Capture the cell that displays the provided text and extract its [x, y] central coordinate. 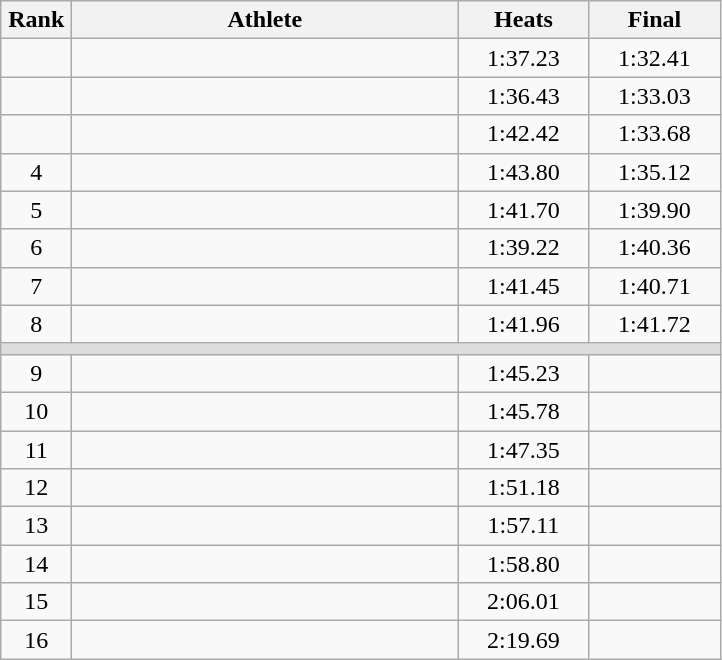
1:33.03 [654, 96]
1:45.78 [524, 411]
11 [36, 449]
Heats [524, 20]
1:41.70 [524, 210]
1:43.80 [524, 172]
1:45.23 [524, 373]
15 [36, 602]
1:32.41 [654, 58]
1:33.68 [654, 134]
1:40.71 [654, 286]
Rank [36, 20]
8 [36, 324]
10 [36, 411]
12 [36, 488]
1:57.11 [524, 526]
7 [36, 286]
2:19.69 [524, 640]
1:41.96 [524, 324]
1:39.90 [654, 210]
1:51.18 [524, 488]
1:42.42 [524, 134]
14 [36, 564]
1:35.12 [654, 172]
2:06.01 [524, 602]
1:40.36 [654, 248]
Athlete [265, 20]
1:41.72 [654, 324]
1:36.43 [524, 96]
1:58.80 [524, 564]
4 [36, 172]
6 [36, 248]
9 [36, 373]
1:37.23 [524, 58]
Final [654, 20]
1:47.35 [524, 449]
1:41.45 [524, 286]
16 [36, 640]
5 [36, 210]
13 [36, 526]
1:39.22 [524, 248]
